Determine the [X, Y] coordinate at the center of the cell enclosing the given text.  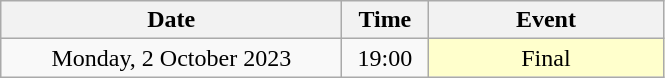
Final [546, 58]
Event [546, 20]
19:00 [385, 58]
Date [172, 20]
Time [385, 20]
Monday, 2 October 2023 [172, 58]
